For the text-containing cell, return its midpoint in [X, Y] coordinate format. 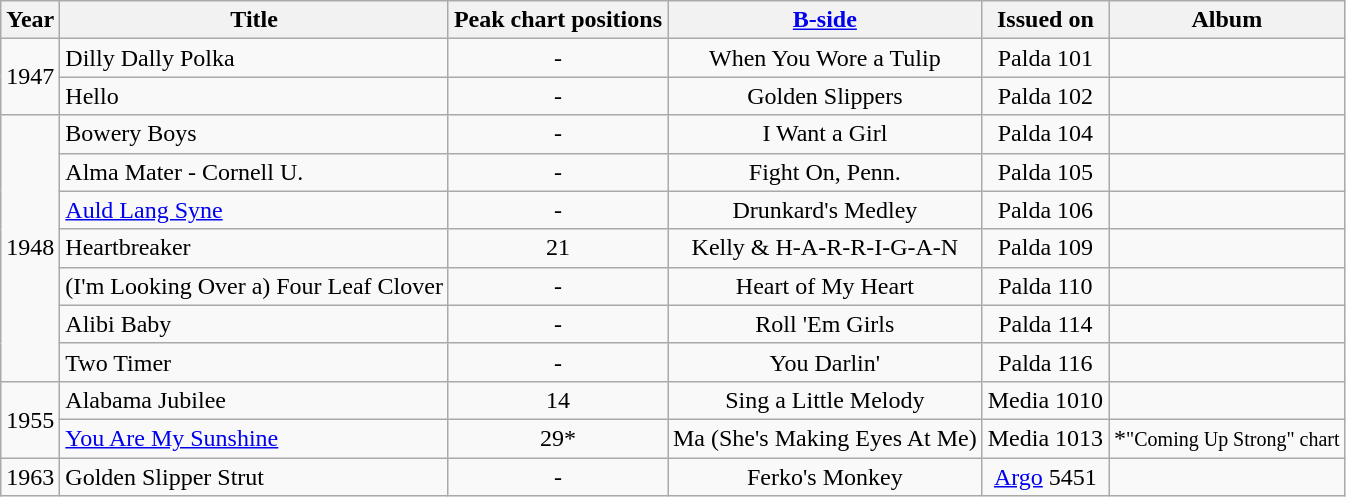
When You Wore a Tulip [826, 58]
(I'm Looking Over a) Four Leaf Clover [254, 286]
Palda 104 [1045, 134]
Roll 'Em Girls [826, 324]
Media 1010 [1045, 400]
Alma Mater - Cornell U. [254, 172]
Ma (She's Making Eyes At Me) [826, 438]
Peak chart positions [558, 20]
Palda 110 [1045, 286]
Palda 106 [1045, 210]
Heart of My Heart [826, 286]
Title [254, 20]
Sing a Little Melody [826, 400]
Palda 116 [1045, 362]
Heartbreaker [254, 248]
Drunkard's Medley [826, 210]
Alibi Baby [254, 324]
Ferko's Monkey [826, 477]
Palda 105 [1045, 172]
Alabama Jubilee [254, 400]
Dilly Dally Polka [254, 58]
21 [558, 248]
1955 [30, 419]
Palda 102 [1045, 96]
Palda 101 [1045, 58]
1947 [30, 77]
Kelly & H-A-R-R-I-G-A-N [826, 248]
I Want a Girl [826, 134]
Two Timer [254, 362]
Album [1228, 20]
Bowery Boys [254, 134]
Auld Lang Syne [254, 210]
29* [558, 438]
14 [558, 400]
*"Coming Up Strong" chart [1228, 438]
You Are My Sunshine [254, 438]
Palda 109 [1045, 248]
Year [30, 20]
B-side [826, 20]
Palda 114 [1045, 324]
Golden Slippers [826, 96]
Fight On, Penn. [826, 172]
You Darlin' [826, 362]
1948 [30, 248]
1963 [30, 477]
Issued on [1045, 20]
Golden Slipper Strut [254, 477]
Argo 5451 [1045, 477]
Hello [254, 96]
Media 1013 [1045, 438]
